Search for the cell housing the specified text and yield its [x, y] center coordinate. 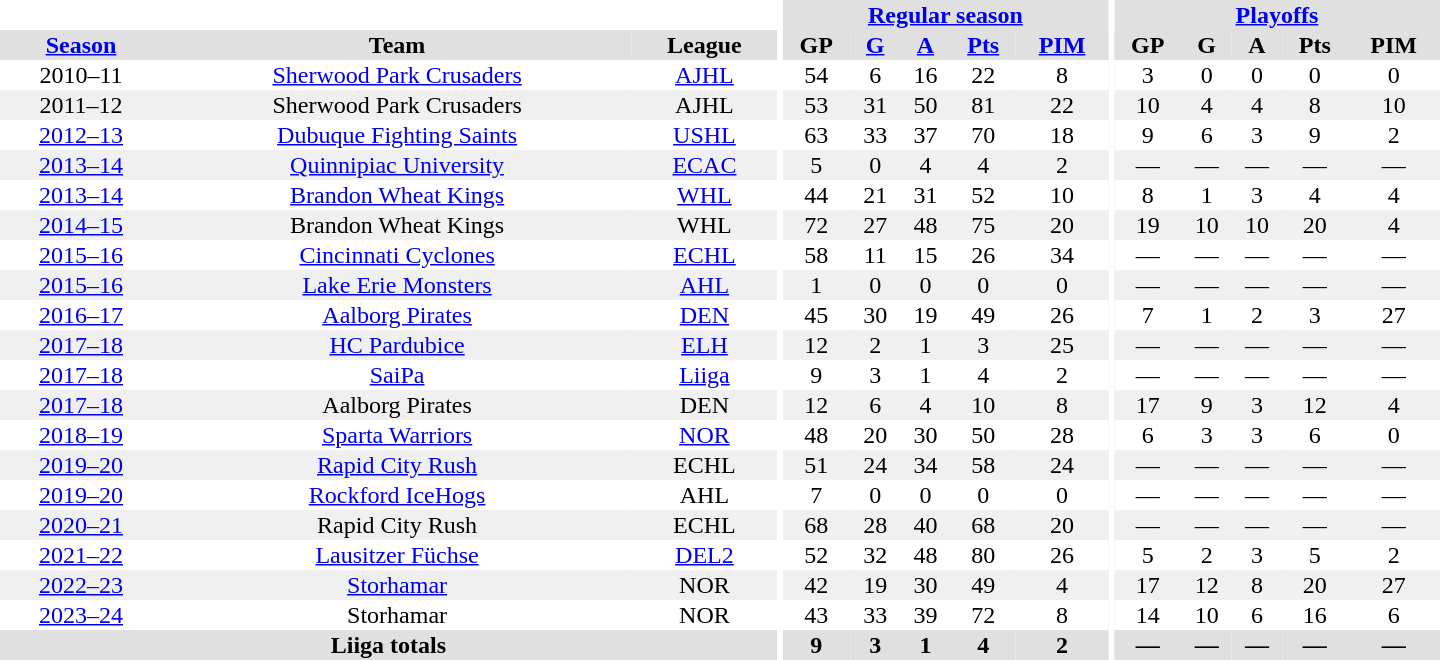
Liiga [704, 375]
Team [397, 45]
44 [816, 195]
League [704, 45]
2023–24 [81, 615]
63 [816, 135]
70 [984, 135]
2018–19 [81, 435]
11 [875, 255]
2014–15 [81, 225]
Sparta Warriors [397, 435]
2020–21 [81, 525]
14 [1148, 615]
2012–13 [81, 135]
ECAC [704, 165]
2016–17 [81, 315]
HC Pardubice [397, 345]
2010–11 [81, 75]
54 [816, 75]
53 [816, 105]
Liiga totals [388, 645]
37 [925, 135]
42 [816, 585]
Rockford IceHogs [397, 495]
ELH [704, 345]
Playoffs [1277, 15]
SaiPa [397, 375]
Lausitzer Füchse [397, 555]
2021–22 [81, 555]
75 [984, 225]
18 [1062, 135]
15 [925, 255]
Lake Erie Monsters [397, 285]
Regular season [945, 15]
40 [925, 525]
39 [925, 615]
45 [816, 315]
Dubuque Fighting Saints [397, 135]
Quinnipiac University [397, 165]
Cincinnati Cyclones [397, 255]
DEL2 [704, 555]
51 [816, 465]
2011–12 [81, 105]
Season [81, 45]
21 [875, 195]
USHL [704, 135]
80 [984, 555]
43 [816, 615]
25 [1062, 345]
32 [875, 555]
81 [984, 105]
2022–23 [81, 585]
